For the text-containing cell, return its midpoint in (x, y) coordinate format. 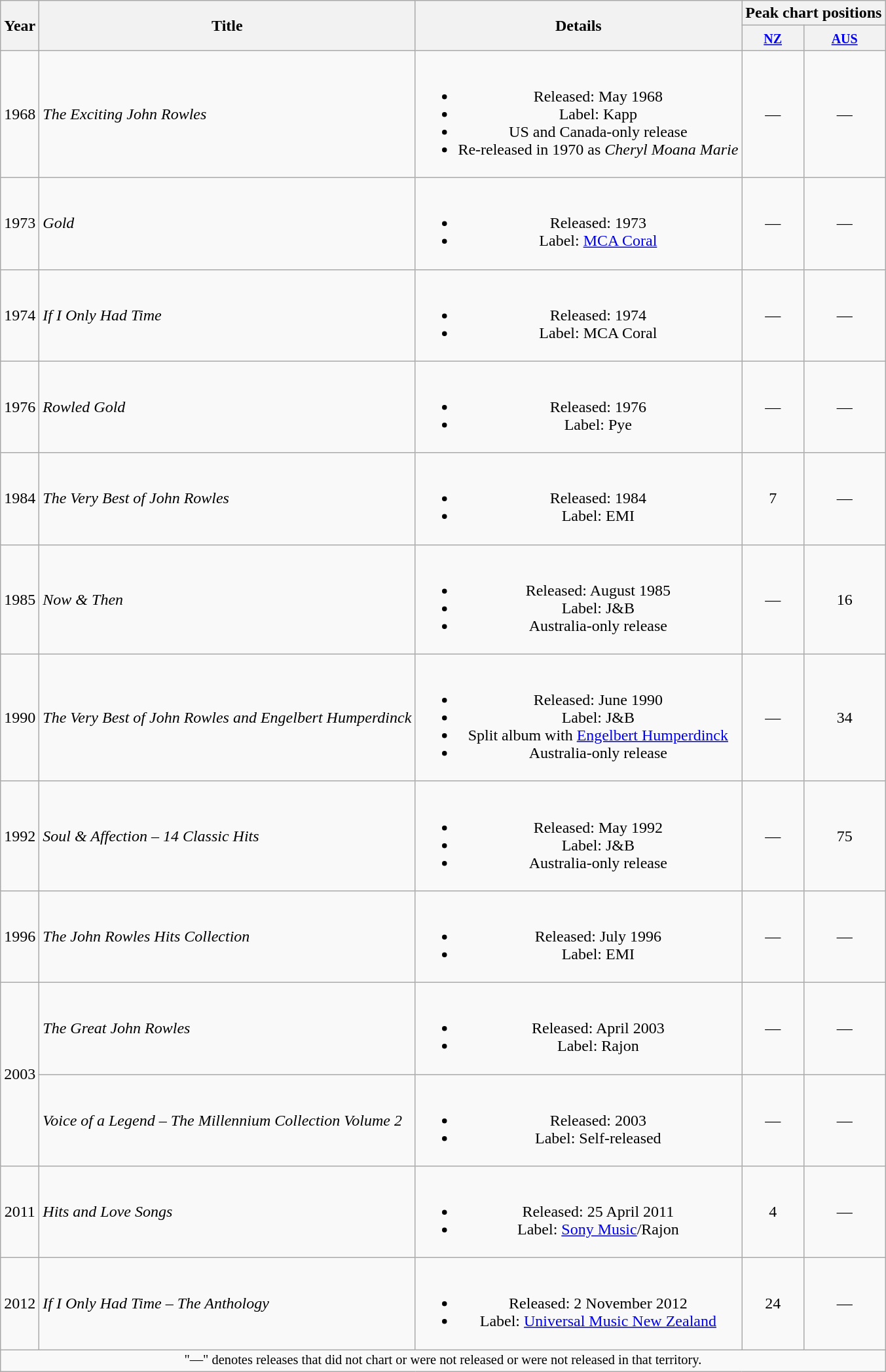
The Exciting John Rowles (227, 114)
1968 (20, 114)
Now & Then (227, 599)
NZ (773, 38)
1996 (20, 936)
The Great John Rowles (227, 1028)
1976 (20, 407)
2011 (20, 1212)
Released: 25 April 2011Label: Sony Music/Rajon (579, 1212)
Released: June 1990Label: J&BSplit album with Engelbert HumperdinckAustralia-only release (579, 717)
Released: 1976Label: Pye (579, 407)
Voice of a Legend – The Millennium Collection Volume 2 (227, 1120)
1990 (20, 717)
Title (227, 26)
1973 (20, 223)
2003 (20, 1074)
24 (773, 1304)
If I Only Had Time (227, 315)
1985 (20, 599)
"—" denotes releases that did not chart or were not released or were not released in that territory. (443, 1361)
Released: 2 November 2012Label: Universal Music New Zealand (579, 1304)
Released: May 1992Label: J&BAustralia-only release (579, 836)
Released: 1973Label: MCA Coral (579, 223)
If I Only Had Time – The Anthology (227, 1304)
Released: May 1968Label: KappUS and Canada-only releaseRe-released in 1970 as Cheryl Moana Marie (579, 114)
AUS (844, 38)
1992 (20, 836)
1984 (20, 499)
Released: July 1996Label: EMI (579, 936)
Year (20, 26)
Peak chart positions (813, 13)
4 (773, 1212)
Released: 1974Label: MCA Coral (579, 315)
Gold (227, 223)
75 (844, 836)
Rowled Gold (227, 407)
Details (579, 26)
The John Rowles Hits Collection (227, 936)
The Very Best of John Rowles (227, 499)
1974 (20, 315)
Released: 1984Label: EMI (579, 499)
2012 (20, 1304)
Released: 2003Label: Self-released (579, 1120)
7 (773, 499)
34 (844, 717)
16 (844, 599)
Hits and Love Songs (227, 1212)
Released: August 1985Label: J&BAustralia-only release (579, 599)
Released: April 2003Label: Rajon (579, 1028)
The Very Best of John Rowles and Engelbert Humperdinck (227, 717)
Soul & Affection – 14 Classic Hits (227, 836)
